Capture the cell that displays the provided text and extract its [x, y] central coordinate. 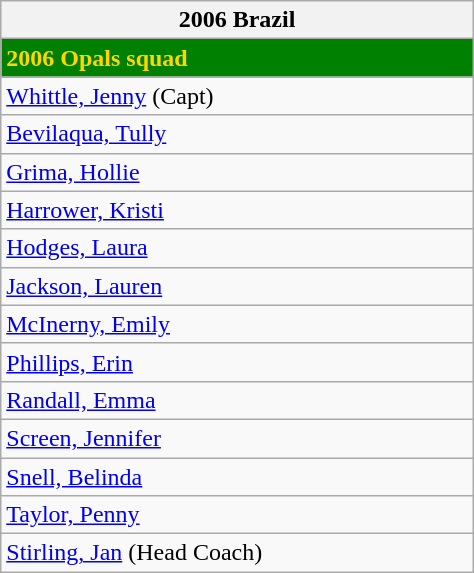
Screen, Jennifer [237, 438]
Stirling, Jan (Head Coach) [237, 553]
Grima, Hollie [237, 172]
McInerny, Emily [237, 324]
Phillips, Erin [237, 362]
2006 Opals squad [237, 58]
Randall, Emma [237, 400]
Whittle, Jenny (Capt) [237, 96]
Hodges, Laura [237, 248]
Snell, Belinda [237, 477]
Harrower, Kristi [237, 210]
2006 Brazil [237, 20]
Bevilaqua, Tully [237, 134]
Taylor, Penny [237, 515]
Jackson, Lauren [237, 286]
